Locate the cell with the specified text and output its (X, Y) center coordinate. 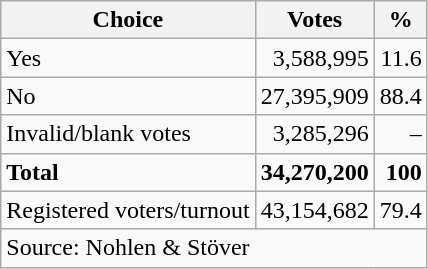
Total (128, 172)
88.4 (400, 96)
11.6 (400, 58)
– (400, 134)
% (400, 20)
100 (400, 172)
Source: Nohlen & Stöver (214, 248)
Votes (314, 20)
Registered voters/turnout (128, 210)
34,270,200 (314, 172)
Choice (128, 20)
79.4 (400, 210)
43,154,682 (314, 210)
Yes (128, 58)
No (128, 96)
3,285,296 (314, 134)
Invalid/blank votes (128, 134)
27,395,909 (314, 96)
3,588,995 (314, 58)
